Provide the [x, y] coordinate of the cell's center where the given text is located.  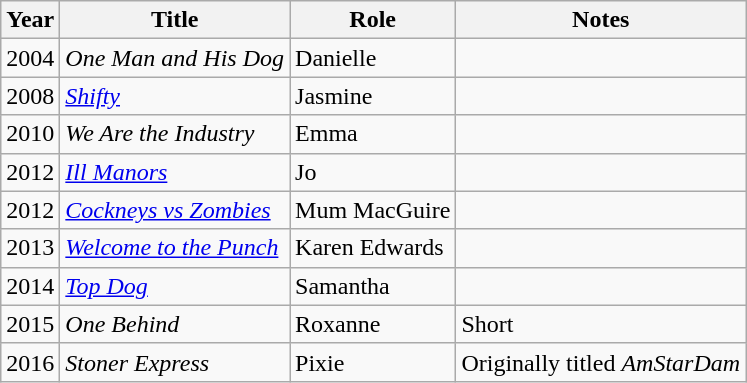
One Behind [175, 324]
Top Dog [175, 286]
Ill Manors [175, 172]
Danielle [373, 58]
Jasmine [373, 96]
2014 [30, 286]
Stoner Express [175, 362]
Roxanne [373, 324]
One Man and His Dog [175, 58]
Originally titled AmStarDam [601, 362]
Year [30, 20]
Karen Edwards [373, 248]
Shifty [175, 96]
Samantha [373, 286]
2015 [30, 324]
Short [601, 324]
2013 [30, 248]
Pixie [373, 362]
Title [175, 20]
We Are the Industry [175, 134]
Mum MacGuire [373, 210]
2008 [30, 96]
Welcome to the Punch [175, 248]
2016 [30, 362]
Emma [373, 134]
Notes [601, 20]
Role [373, 20]
Cockneys vs Zombies [175, 210]
Jo [373, 172]
2010 [30, 134]
2004 [30, 58]
